Provide the [x, y] coordinate of the cell's center where the given text is located.  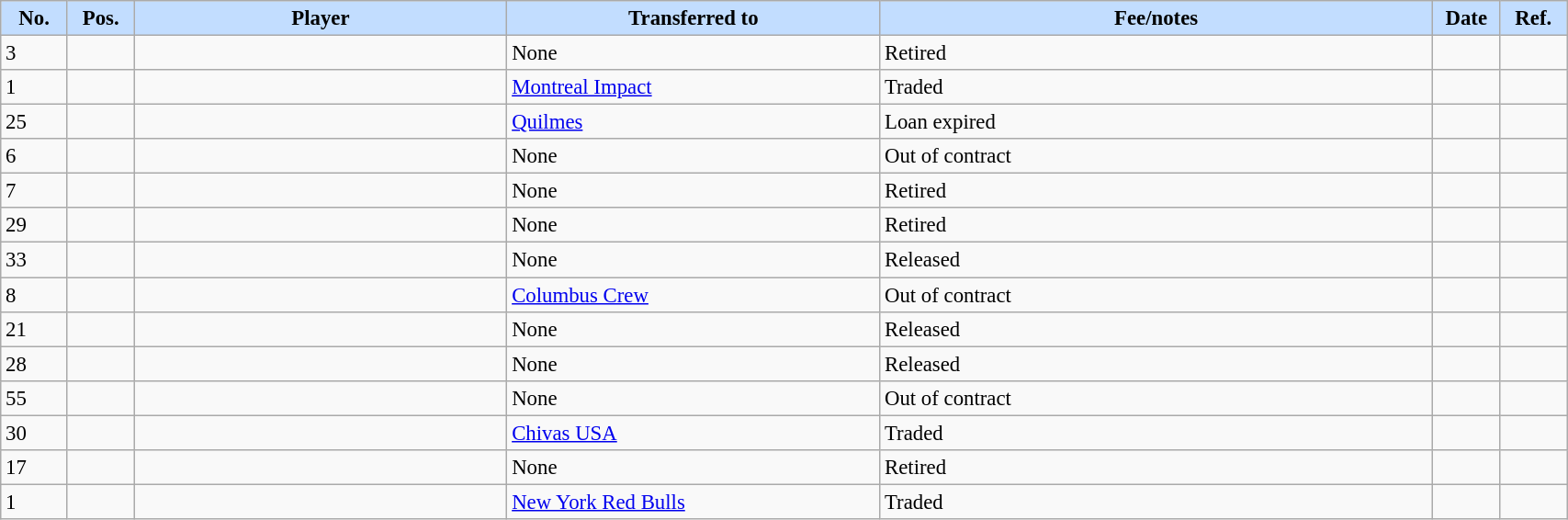
Montreal Impact [694, 87]
Ref. [1534, 18]
Transferred to [694, 18]
Date [1466, 18]
New York Red Bulls [694, 502]
7 [35, 191]
29 [35, 225]
25 [35, 122]
Quilmes [694, 122]
Player [321, 18]
3 [35, 53]
Loan expired [1156, 122]
21 [35, 329]
Columbus Crew [694, 295]
28 [35, 364]
Chivas USA [694, 433]
17 [35, 468]
Fee/notes [1156, 18]
Pos. [101, 18]
55 [35, 398]
No. [35, 18]
33 [35, 260]
8 [35, 295]
6 [35, 156]
30 [35, 433]
